Identify which cell holds the provided text, then report its (x, y) central coordinate. 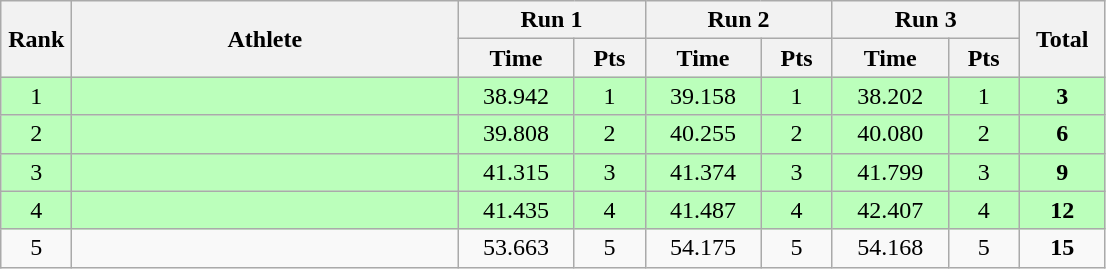
54.168 (890, 248)
38.942 (516, 96)
Run 1 (552, 20)
38.202 (890, 96)
54.175 (703, 248)
41.315 (516, 172)
39.808 (516, 134)
40.255 (703, 134)
39.158 (703, 96)
Rank (36, 39)
6 (1062, 134)
Run 2 (738, 20)
15 (1062, 248)
Total (1062, 39)
42.407 (890, 210)
41.435 (516, 210)
Run 3 (926, 20)
41.374 (703, 172)
12 (1062, 210)
41.799 (890, 172)
Athlete (265, 39)
9 (1062, 172)
40.080 (890, 134)
41.487 (703, 210)
53.663 (516, 248)
